Pinpoint the cell where the given text exists, returning its [x, y] midpoint coordinate. 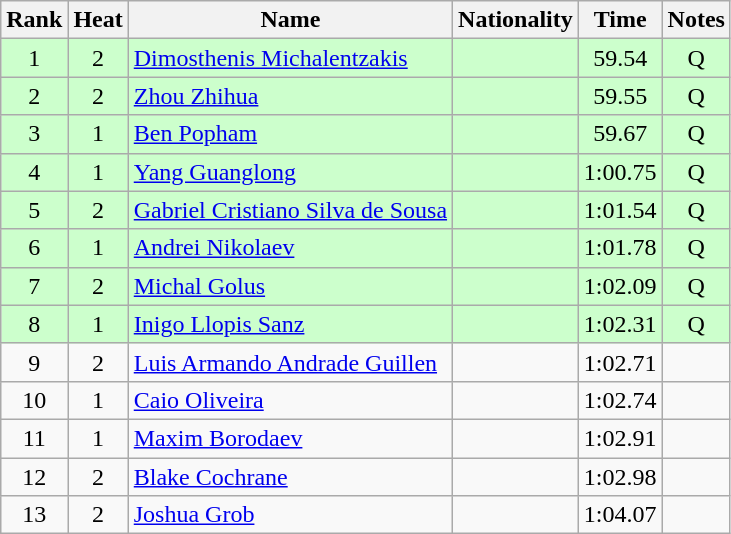
Maxim Borodaev [290, 438]
59.54 [620, 58]
1:02.31 [620, 324]
59.67 [620, 134]
Ben Popham [290, 134]
1:01.54 [620, 210]
1:02.74 [620, 400]
11 [34, 438]
1:01.78 [620, 248]
Notes [696, 20]
10 [34, 400]
13 [34, 515]
1:02.91 [620, 438]
1:02.98 [620, 477]
Rank [34, 20]
1:02.09 [620, 286]
1:00.75 [620, 172]
59.55 [620, 96]
Zhou Zhihua [290, 96]
Michal Golus [290, 286]
Gabriel Cristiano Silva de Sousa [290, 210]
Luis Armando Andrade Guillen [290, 362]
7 [34, 286]
Joshua Grob [290, 515]
Caio Oliveira [290, 400]
12 [34, 477]
4 [34, 172]
Andrei Nikolaev [290, 248]
Name [290, 20]
Time [620, 20]
Yang Guanglong [290, 172]
5 [34, 210]
Inigo Llopis Sanz [290, 324]
8 [34, 324]
Heat [98, 20]
1:04.07 [620, 515]
9 [34, 362]
6 [34, 248]
Nationality [516, 20]
3 [34, 134]
Blake Cochrane [290, 477]
Dimosthenis Michalentzakis [290, 58]
1:02.71 [620, 362]
